Locate the cell with the specified text and output its [x, y] center coordinate. 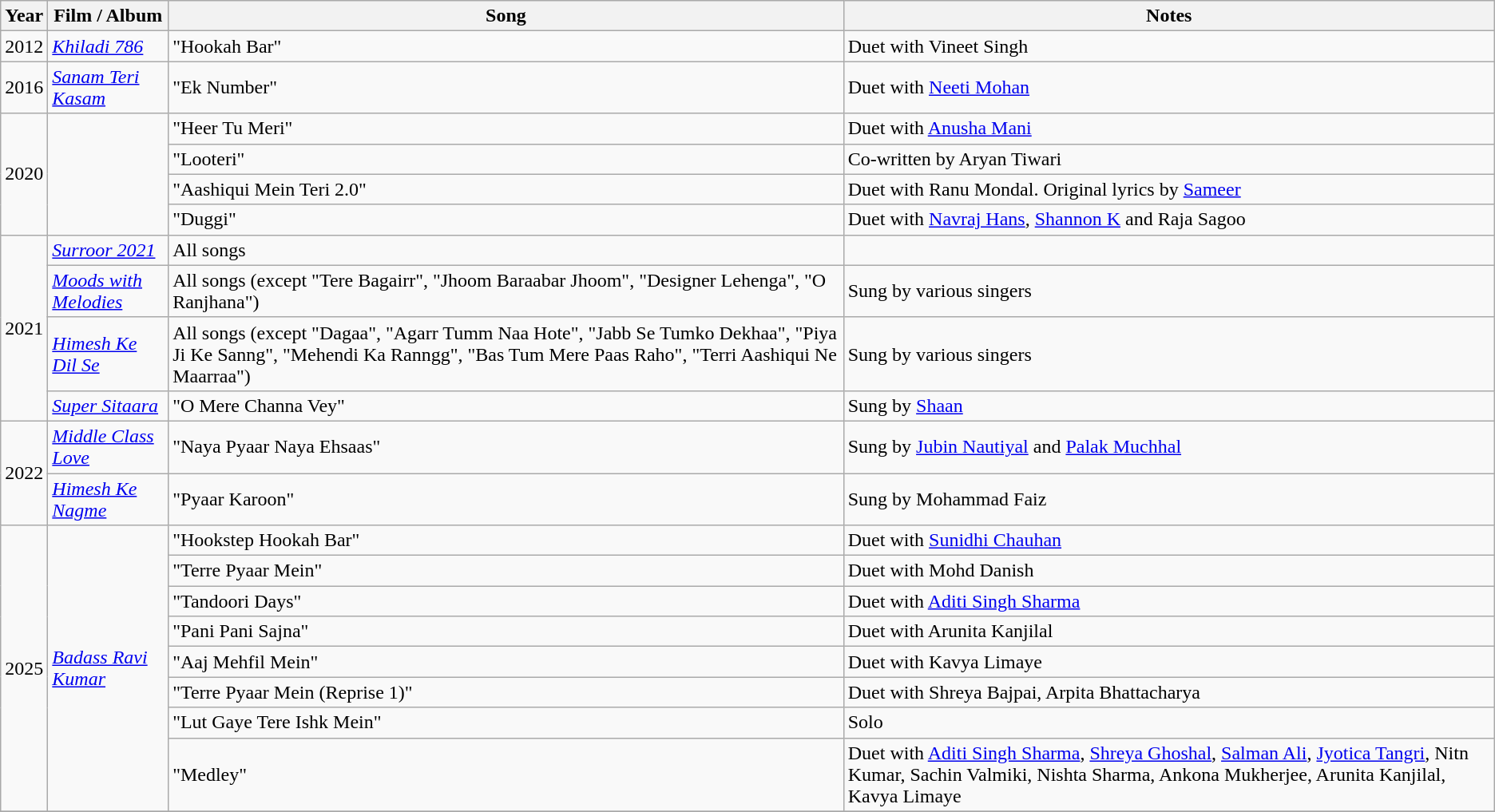
Notes [1169, 16]
"Heer Tu Meri" [506, 129]
Duet with Neeti Mohan [1169, 88]
"Aashiqui Mein Teri 2.0" [506, 189]
Duet with Arunita Kanjilal [1169, 632]
"Lut Gaye Tere Ishk Mein" [506, 723]
2012 [24, 46]
Duet with Aditi Singh Sharma [1169, 601]
Badass Ravi Kumar [109, 668]
Sung by Mohammad Faiz [1169, 498]
"Ek Number" [506, 88]
"Naya Pyaar Naya Ehsaas" [506, 447]
"Tandoori Days" [506, 601]
2021 [24, 327]
"O Mere Channa Vey" [506, 406]
Sung by Jubin Nautiyal and Palak Muchhal [1169, 447]
Co-written by Aryan Tiwari [1169, 159]
All songs (except "Tere Bagairr", "Jhoom Baraabar Jhoom", "Designer Lehenga", "O Ranjhana") [506, 291]
"Terre Pyaar Mein (Reprise 1)" [506, 692]
Duet with Navraj Hans, Shannon K and Raja Sagoo [1169, 220]
"Duggi" [506, 220]
Himesh Ke Dil Se [109, 354]
Duet with Anusha Mani [1169, 129]
Song [506, 16]
"Aaj Mehfil Mein" [506, 662]
Duet with Shreya Bajpai, Arpita Bhattacharya [1169, 692]
Year [24, 16]
"Pani Pani Sajna" [506, 632]
"Hookah Bar" [506, 46]
Duet with Mohd Danish [1169, 571]
Moods with Melodies [109, 291]
2022 [24, 473]
Duet with Ranu Mondal. Original lyrics by Sameer [1169, 189]
"Hookstep Hookah Bar" [506, 541]
Khiladi 786 [109, 46]
2025 [24, 668]
2020 [24, 174]
Sung by Shaan [1169, 406]
Super Sitaara [109, 406]
All songs [506, 250]
Duet with Sunidhi Chauhan [1169, 541]
"Pyaar Karoon" [506, 498]
"Medley" [506, 774]
"Terre Pyaar Mein" [506, 571]
Duet with Vineet Singh [1169, 46]
Surroor 2021 [109, 250]
Middle Class Love [109, 447]
"Looteri" [506, 159]
Duet with Kavya Limaye [1169, 662]
Solo [1169, 723]
2016 [24, 88]
Film / Album [109, 16]
Himesh Ke Nagme [109, 498]
Sanam Teri Kasam [109, 88]
